Locate the cell with the specified text and output its [x, y] center coordinate. 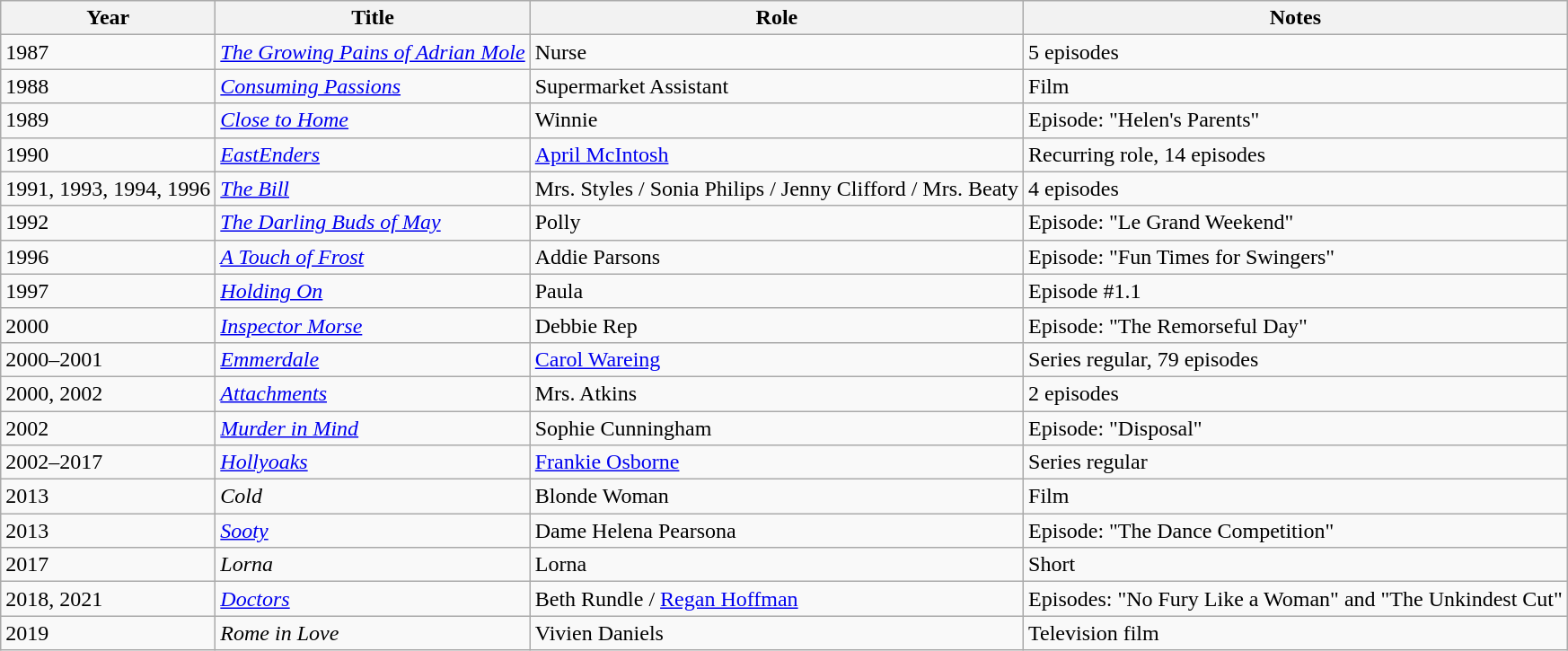
Holding On [373, 291]
Sophie Cunningham [776, 428]
1989 [108, 120]
2002 [108, 428]
Inspector Morse [373, 325]
Consuming Passions [373, 86]
Episode: "Fun Times for Swingers" [1296, 257]
2002–2017 [108, 462]
2018, 2021 [108, 599]
1990 [108, 154]
2000 [108, 325]
Episodes: "No Fury Like a Woman" and "The Unkindest Cut" [1296, 599]
Role [776, 18]
Carol Wareing [776, 359]
Notes [1296, 18]
1991, 1993, 1994, 1996 [108, 189]
Episode: "The Remorseful Day" [1296, 325]
Title [373, 18]
Close to Home [373, 120]
Hollyoaks [373, 462]
1997 [108, 291]
5 episodes [1296, 52]
Episode: "Le Grand Weekend" [1296, 223]
Supermarket Assistant [776, 86]
1988 [108, 86]
Addie Parsons [776, 257]
Rome in Love [373, 633]
Frankie Osborne [776, 462]
1996 [108, 257]
Sooty [373, 531]
Episode: "Helen's Parents" [1296, 120]
Recurring role, 14 episodes [1296, 154]
EastEnders [373, 154]
2000–2001 [108, 359]
2000, 2002 [108, 393]
Episode #1.1 [1296, 291]
The Darling Buds of May [373, 223]
Series regular, 79 episodes [1296, 359]
Winnie [776, 120]
Television film [1296, 633]
Cold [373, 497]
Episode: "Disposal" [1296, 428]
Nurse [776, 52]
Mrs. Atkins [776, 393]
The Bill [373, 189]
Polly [776, 223]
Dame Helena Pearsona [776, 531]
Emmerdale [373, 359]
2019 [108, 633]
4 episodes [1296, 189]
2017 [108, 565]
Beth Rundle / Regan Hoffman [776, 599]
April McIntosh [776, 154]
2 episodes [1296, 393]
1992 [108, 223]
A Touch of Frost [373, 257]
Series regular [1296, 462]
Vivien Daniels [776, 633]
The Growing Pains of Adrian Mole [373, 52]
1987 [108, 52]
Episode: "The Dance Competition" [1296, 531]
Attachments [373, 393]
Short [1296, 565]
Debbie Rep [776, 325]
Doctors [373, 599]
Paula [776, 291]
Year [108, 18]
Mrs. Styles / Sonia Philips / Jenny Clifford / Mrs. Beaty [776, 189]
Murder in Mind [373, 428]
Blonde Woman [776, 497]
